From the cell containing the given text, extract its center point as (X, Y) coordinate. 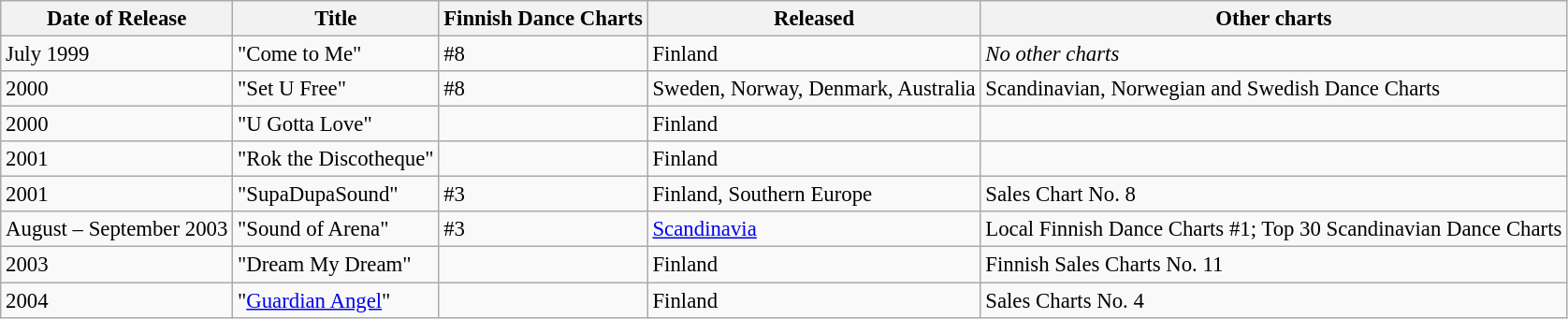
2004 (117, 300)
"Dream My Dream" (336, 265)
Finnish Sales Charts No. 11 (1274, 265)
"Sound of Arena" (336, 229)
"Rok the Discotheque" (336, 159)
Finnish Dance Charts (543, 19)
Sales Charts No. 4 (1274, 300)
"Set U Free" (336, 89)
No other charts (1274, 54)
2003 (117, 265)
"Guardian Angel" (336, 300)
Scandinavia (814, 229)
Other charts (1274, 19)
"U Gotta Love" (336, 124)
Local Finnish Dance Charts #1; Top 30 Scandinavian Dance Charts (1274, 229)
Sweden, Norway, Denmark, Australia (814, 89)
August – September 2003 (117, 229)
Finland, Southern Europe (814, 195)
Scandinavian, Norwegian and Swedish Dance Charts (1274, 89)
"SupaDupaSound" (336, 195)
Date of Release (117, 19)
Title (336, 19)
Released (814, 19)
Sales Chart No. 8 (1274, 195)
July 1999 (117, 54)
"Come to Me" (336, 54)
